Determine the (x, y) coordinate at the center of the cell enclosing the given text.  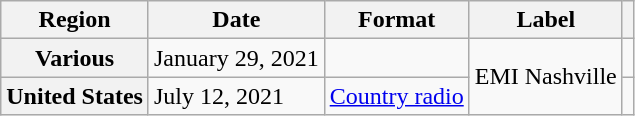
Country radio (396, 96)
Date (236, 20)
Format (396, 20)
United States (75, 96)
Region (75, 20)
EMI Nashville (546, 77)
January 29, 2021 (236, 58)
July 12, 2021 (236, 96)
Various (75, 58)
Label (546, 20)
